Pinpoint the cell where the given text exists, returning its [x, y] midpoint coordinate. 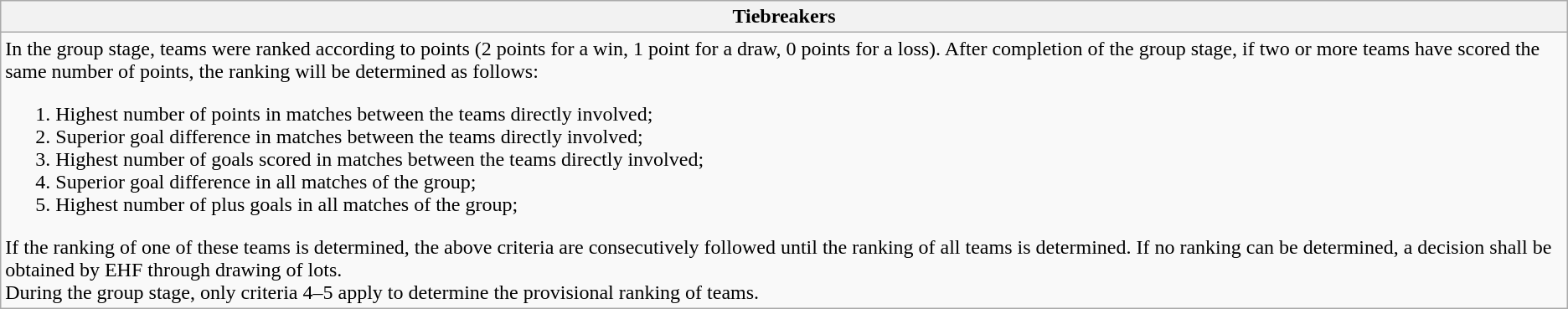
Tiebreakers [784, 17]
